Pinpoint the cell where the given text exists, returning its (X, Y) midpoint coordinate. 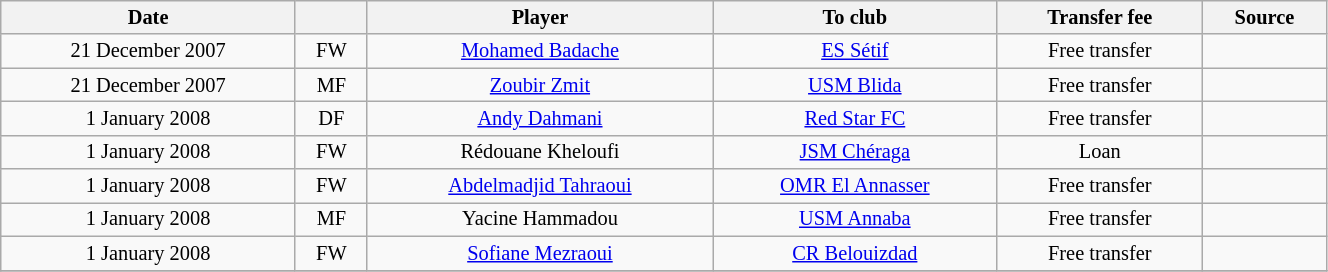
Loan (1100, 152)
Mohamed Badache (540, 51)
Player (540, 17)
Red Star FC (856, 118)
To club (856, 17)
USM Blida (856, 85)
Source (1264, 17)
USM Annaba (856, 219)
Transfer fee (1100, 17)
Zoubir Zmit (540, 85)
Sofiane Mezraoui (540, 253)
ES Sétif (856, 51)
Andy Dahmani (540, 118)
Abdelmadjid Tahraoui (540, 186)
JSM Chéraga (856, 152)
Date (148, 17)
Yacine Hammadou (540, 219)
DF (331, 118)
CR Belouizdad (856, 253)
OMR El Annasser (856, 186)
Rédouane Kheloufi (540, 152)
